From the cell containing the given text, extract its center point as [x, y] coordinate. 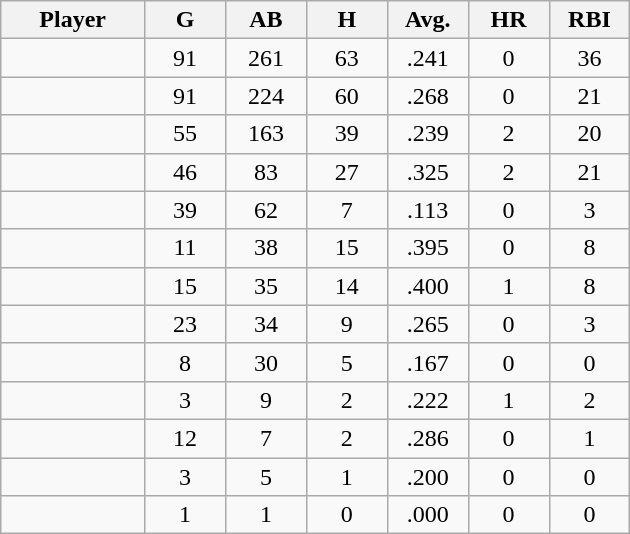
.400 [428, 286]
34 [266, 324]
RBI [590, 20]
.167 [428, 362]
.241 [428, 58]
H [346, 20]
38 [266, 248]
36 [590, 58]
.000 [428, 515]
.268 [428, 96]
224 [266, 96]
Avg. [428, 20]
.222 [428, 400]
83 [266, 172]
G [186, 20]
35 [266, 286]
14 [346, 286]
.395 [428, 248]
HR [508, 20]
.265 [428, 324]
.113 [428, 210]
261 [266, 58]
60 [346, 96]
23 [186, 324]
.286 [428, 438]
AB [266, 20]
55 [186, 134]
46 [186, 172]
12 [186, 438]
62 [266, 210]
Player [73, 20]
27 [346, 172]
.200 [428, 477]
163 [266, 134]
20 [590, 134]
63 [346, 58]
11 [186, 248]
.325 [428, 172]
.239 [428, 134]
30 [266, 362]
